Provide the [X, Y] coordinate of the cell's center where the given text is located.  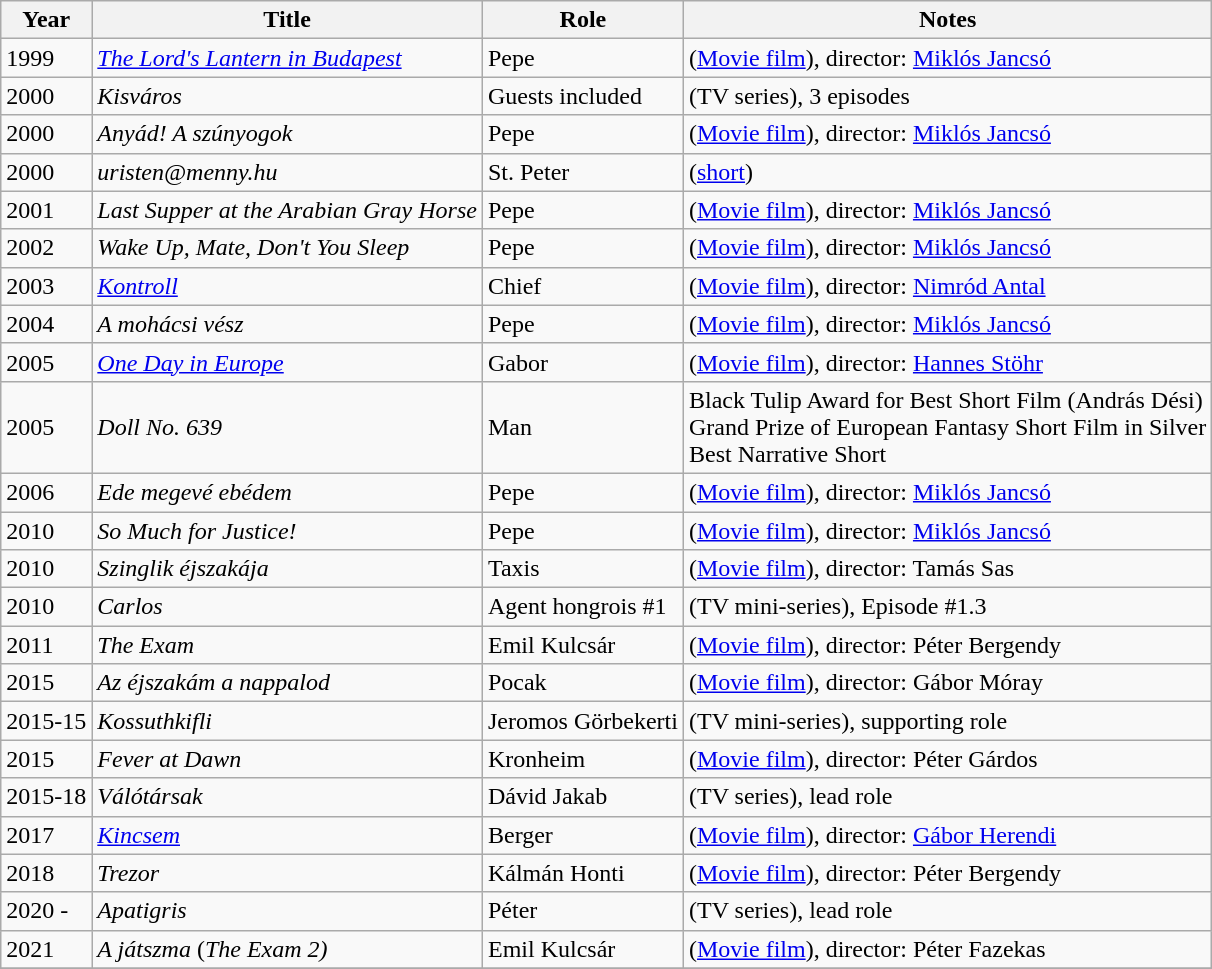
Kronheim [582, 759]
2021 [46, 949]
Fever at Dawn [288, 759]
(Movie film), director: Péter Gárdos [947, 759]
Szinglik éjszakája [288, 569]
Agent hongrois #1 [582, 607]
2004 [46, 324]
Dávid Jakab [582, 797]
2020 - [46, 911]
2017 [46, 835]
(Movie film), director: Nimród Antal [947, 286]
2015-18 [46, 797]
Az éjszakám a nappalod [288, 683]
Berger [582, 835]
St. Peter [582, 172]
Pocak [582, 683]
2001 [46, 210]
(Movie film), director: Hannes Stöhr [947, 362]
Kontroll [288, 286]
One Day in Europe [288, 362]
A játszma (The Exam 2) [288, 949]
2015-15 [46, 721]
2006 [46, 492]
Gabor [582, 362]
Chief [582, 286]
Notes [947, 20]
Kisváros [288, 96]
(short) [947, 172]
(Movie film), director: Tamás Sas [947, 569]
2002 [46, 248]
Anyád! A szúnyogok [288, 134]
Kálmán Honti [582, 873]
(TV mini-series), Episode #1.3 [947, 607]
Guests included [582, 96]
Péter [582, 911]
Trezor [288, 873]
Last Supper at the Arabian Gray Horse [288, 210]
2018 [46, 873]
(Movie film), director: Péter Fazekas [947, 949]
1999 [46, 58]
(Movie film), director: Gábor Móray [947, 683]
Jeromos Görbekerti [582, 721]
A mohácsi vész [288, 324]
The Exam [288, 645]
Year [46, 20]
(Movie film), director: Gábor Herendi [947, 835]
Role [582, 20]
Black Tulip Award for Best Short Film (András Dési)Grand Prize of European Fantasy Short Film in Silver Best Narrative Short [947, 427]
The Lord's Lantern in Budapest [288, 58]
(TV series), 3 episodes [947, 96]
uristen@menny.hu [288, 172]
Apatigris [288, 911]
2003 [46, 286]
Ede megevé ebédem [288, 492]
(TV mini-series), supporting role [947, 721]
Title [288, 20]
Taxis [582, 569]
2011 [46, 645]
Man [582, 427]
Kossuthkifli [288, 721]
Carlos [288, 607]
Doll No. 639 [288, 427]
Válótársak [288, 797]
Wake Up, Mate, Don't You Sleep [288, 248]
So Much for Justice! [288, 531]
Kincsem [288, 835]
